Return [X, Y] of the center of cell containing provided text 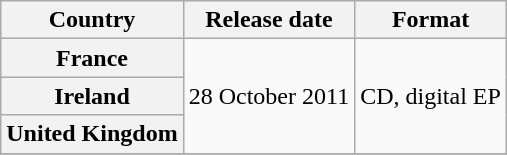
28 October 2011 [268, 96]
Country [92, 20]
France [92, 58]
United Kingdom [92, 134]
Release date [268, 20]
Ireland [92, 96]
CD, digital EP [431, 96]
Format [431, 20]
